Find where the given text appears and provide that cell's center as (x, y) coordinate. 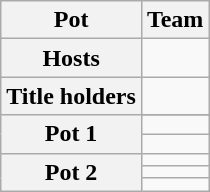
Pot 1 (72, 134)
Title holders (72, 96)
Pot (72, 20)
Hosts (72, 58)
Team (175, 20)
Pot 2 (72, 172)
